Output the [x, y] coordinate of the center of the cell containing the given text.  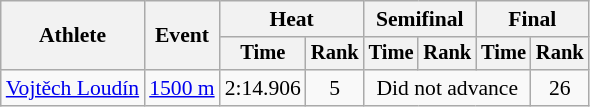
Semifinal [420, 19]
26 [560, 88]
2:14.906 [263, 88]
Athlete [72, 36]
1500 m [182, 88]
Final [532, 19]
Did not advance [448, 88]
Event [182, 36]
Heat [292, 19]
Vojtěch Loudín [72, 88]
5 [335, 88]
